Detect which cell encompasses the target text, then output its [x, y] center coordinate. 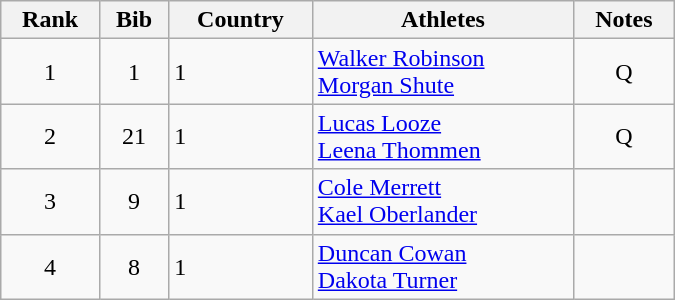
Walker RobinsonMorgan Shute [442, 72]
Rank [50, 20]
3 [50, 202]
4 [50, 266]
8 [134, 266]
2 [50, 136]
21 [134, 136]
Cole MerrettKael Oberlander [442, 202]
Lucas LoozeLeena Thommen [442, 136]
Notes [624, 20]
Athletes [442, 20]
Duncan CowanDakota Turner [442, 266]
Bib [134, 20]
9 [134, 202]
Country [241, 20]
